Identify which cell holds the provided text, then report its (x, y) central coordinate. 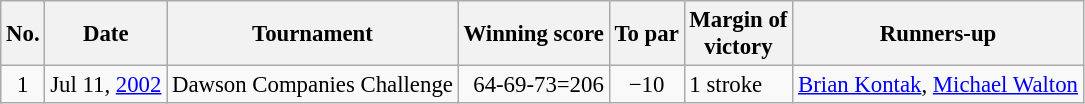
Dawson Companies Challenge (313, 85)
Runners-up (938, 34)
Date (106, 34)
Tournament (313, 34)
64-69-73=206 (534, 85)
Winning score (534, 34)
1 stroke (738, 85)
To par (646, 34)
−10 (646, 85)
No. (23, 34)
Jul 11, 2002 (106, 85)
1 (23, 85)
Margin ofvictory (738, 34)
Brian Kontak, Michael Walton (938, 85)
